Locate the cell with the specified text and output its [X, Y] center coordinate. 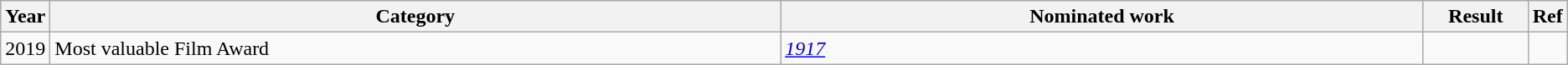
Nominated work [1102, 17]
Year [25, 17]
Category [415, 17]
1917 [1102, 48]
2019 [25, 48]
Ref [1548, 17]
Result [1476, 17]
Most valuable Film Award [415, 48]
